Extract the (x, y) coordinate from the center of the cell holding the provided text.  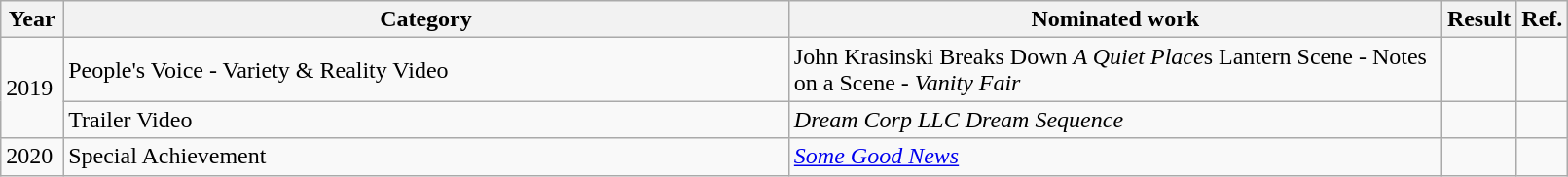
Dream Corp LLC Dream Sequence (1115, 120)
Some Good News (1115, 157)
2019 (32, 88)
2020 (32, 157)
Special Achievement (426, 157)
People's Voice - Variety & Reality Video (426, 70)
John Krasinski Breaks Down A Quiet Places Lantern Scene - Notes on a Scene - Vanity Fair (1115, 70)
Ref. (1542, 19)
Result (1478, 19)
Category (426, 19)
Year (32, 19)
Trailer Video (426, 120)
Nominated work (1115, 19)
